Scan for the cell matching the given text and deliver its (X, Y) coordinate at center. 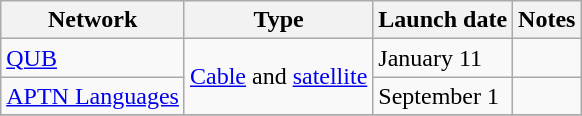
Notes (547, 20)
Cable and satellite (278, 77)
Network (93, 20)
Launch date (443, 20)
APTN Languages (93, 96)
September 1 (443, 96)
QUB (93, 58)
Type (278, 20)
January 11 (443, 58)
